Determine the [x, y] coordinate at the center of the cell enclosing the given text.  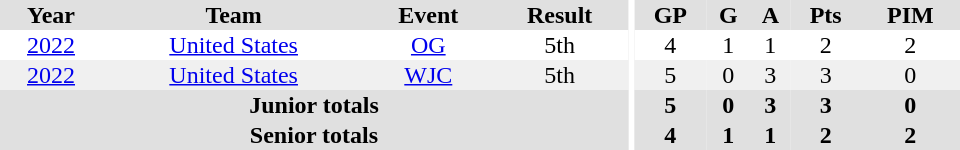
Team [234, 15]
WJC [428, 75]
Senior totals [314, 135]
OG [428, 45]
Junior totals [314, 105]
GP [670, 15]
PIM [910, 15]
Event [428, 15]
Pts [826, 15]
Year [51, 15]
A [770, 15]
Result [560, 15]
G [728, 15]
